For the text-containing cell, return its midpoint in [X, Y] coordinate format. 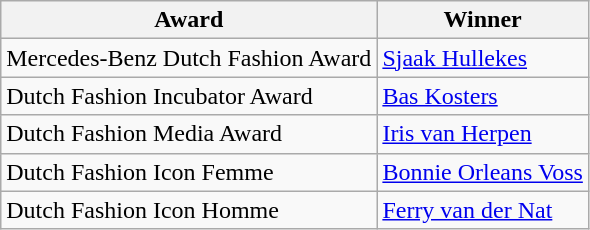
Iris van Herpen [483, 134]
Bas Kosters [483, 96]
Bonnie Orleans Voss [483, 172]
Winner [483, 20]
Dutch Fashion Icon Homme [189, 210]
Award [189, 20]
Dutch Fashion Incubator Award [189, 96]
Sjaak Hullekes [483, 58]
Dutch Fashion Media Award [189, 134]
Mercedes-Benz Dutch Fashion Award [189, 58]
Dutch Fashion Icon Femme [189, 172]
Ferry van der Nat [483, 210]
